Capture the cell that displays the provided text and extract its [X, Y] central coordinate. 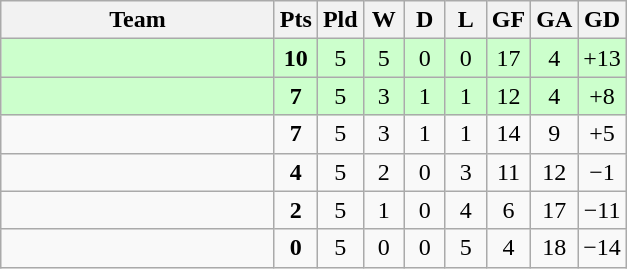
GD [602, 20]
−11 [602, 210]
18 [554, 248]
L [466, 20]
9 [554, 134]
GA [554, 20]
D [424, 20]
11 [508, 172]
−14 [602, 248]
+5 [602, 134]
Pld [340, 20]
GF [508, 20]
6 [508, 210]
−1 [602, 172]
+13 [602, 58]
Team [138, 20]
+8 [602, 96]
Pts [296, 20]
14 [508, 134]
10 [296, 58]
W [384, 20]
